Pinpoint the cell where the given text exists, returning its [x, y] midpoint coordinate. 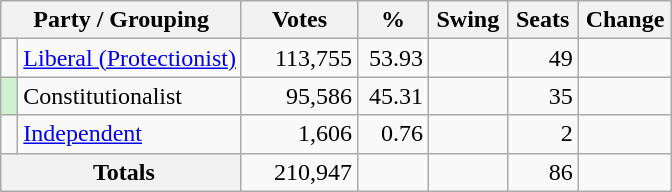
0.76 [394, 134]
95,586 [299, 96]
Totals [122, 172]
53.93 [394, 58]
% [394, 20]
Change [625, 20]
1,606 [299, 134]
86 [542, 172]
2 [542, 134]
210,947 [299, 172]
Votes [299, 20]
Party / Grouping [122, 20]
113,755 [299, 58]
Liberal (Protectionist) [130, 58]
Seats [542, 20]
49 [542, 58]
45.31 [394, 96]
35 [542, 96]
Constitutionalist [130, 96]
Swing [468, 20]
Independent [130, 134]
